Scan for the cell matching the given text and deliver its [X, Y] coordinate at center. 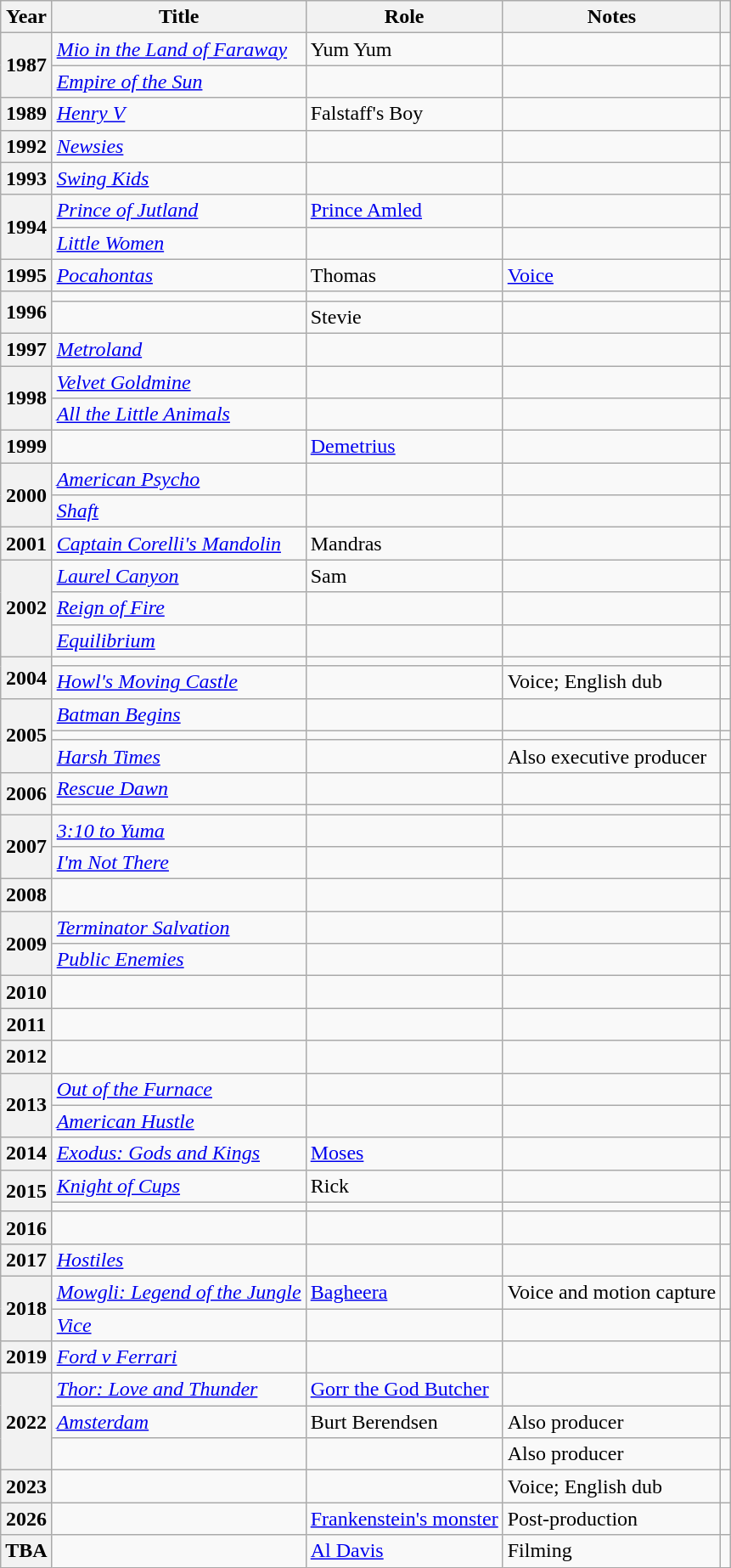
Year [26, 17]
Yum Yum [404, 49]
2023 [26, 1486]
2000 [26, 495]
Equilibrium [178, 640]
Velvet Goldmine [178, 381]
Captain Corelli's Mandolin [178, 544]
1997 [26, 349]
Knight of Cups [178, 1186]
Little Women [178, 243]
1992 [26, 146]
1996 [26, 313]
Shaft [178, 511]
2008 [26, 895]
1994 [26, 227]
Pocahontas [178, 275]
Notes [611, 17]
2011 [26, 1024]
1998 [26, 398]
2006 [26, 793]
Swing Kids [178, 178]
2010 [26, 992]
Amsterdam [178, 1422]
American Hustle [178, 1121]
2013 [26, 1105]
1989 [26, 114]
Thomas [404, 275]
Voice [611, 275]
Henry V [178, 114]
2004 [26, 678]
Stevie [404, 317]
Also executive producer [611, 756]
2012 [26, 1057]
2018 [26, 1308]
2022 [26, 1422]
Falstaff's Boy [404, 114]
Vice [178, 1324]
2019 [26, 1357]
2015 [26, 1191]
2017 [26, 1260]
Title [178, 17]
Thor: Love and Thunder [178, 1390]
Ford v Ferrari [178, 1357]
Batman Begins [178, 714]
Prince Amled [404, 211]
2016 [26, 1227]
American Psycho [178, 479]
Frankenstein's monster [404, 1519]
2009 [26, 944]
1995 [26, 275]
1987 [26, 65]
Empire of the Sun [178, 82]
2005 [26, 736]
Bagheera [404, 1292]
3:10 to Yuma [178, 830]
1999 [26, 447]
Out of the Furnace [178, 1089]
2014 [26, 1153]
Al Davis [404, 1551]
Metroland [178, 349]
Rick [404, 1186]
Burt Berendsen [404, 1422]
Gorr the God Butcher [404, 1390]
2001 [26, 544]
Mowgli: Legend of the Jungle [178, 1292]
Public Enemies [178, 960]
2007 [26, 846]
Filming [611, 1551]
Howl's Moving Castle [178, 682]
I'm Not There [178, 863]
TBA [26, 1551]
Prince of Jutland [178, 211]
Mio in the Land of Faraway [178, 49]
Post-production [611, 1519]
1993 [26, 178]
2026 [26, 1519]
Mandras [404, 544]
2002 [26, 608]
Sam [404, 576]
Rescue Dawn [178, 788]
Laurel Canyon [178, 576]
Exodus: Gods and Kings [178, 1153]
Role [404, 17]
Voice and motion capture [611, 1292]
Moses [404, 1153]
Terminator Salvation [178, 928]
Harsh Times [178, 756]
Newsies [178, 146]
All the Little Animals [178, 415]
Hostiles [178, 1260]
Demetrius [404, 447]
Reign of Fire [178, 608]
